Return (x, y) of the center of cell containing provided text 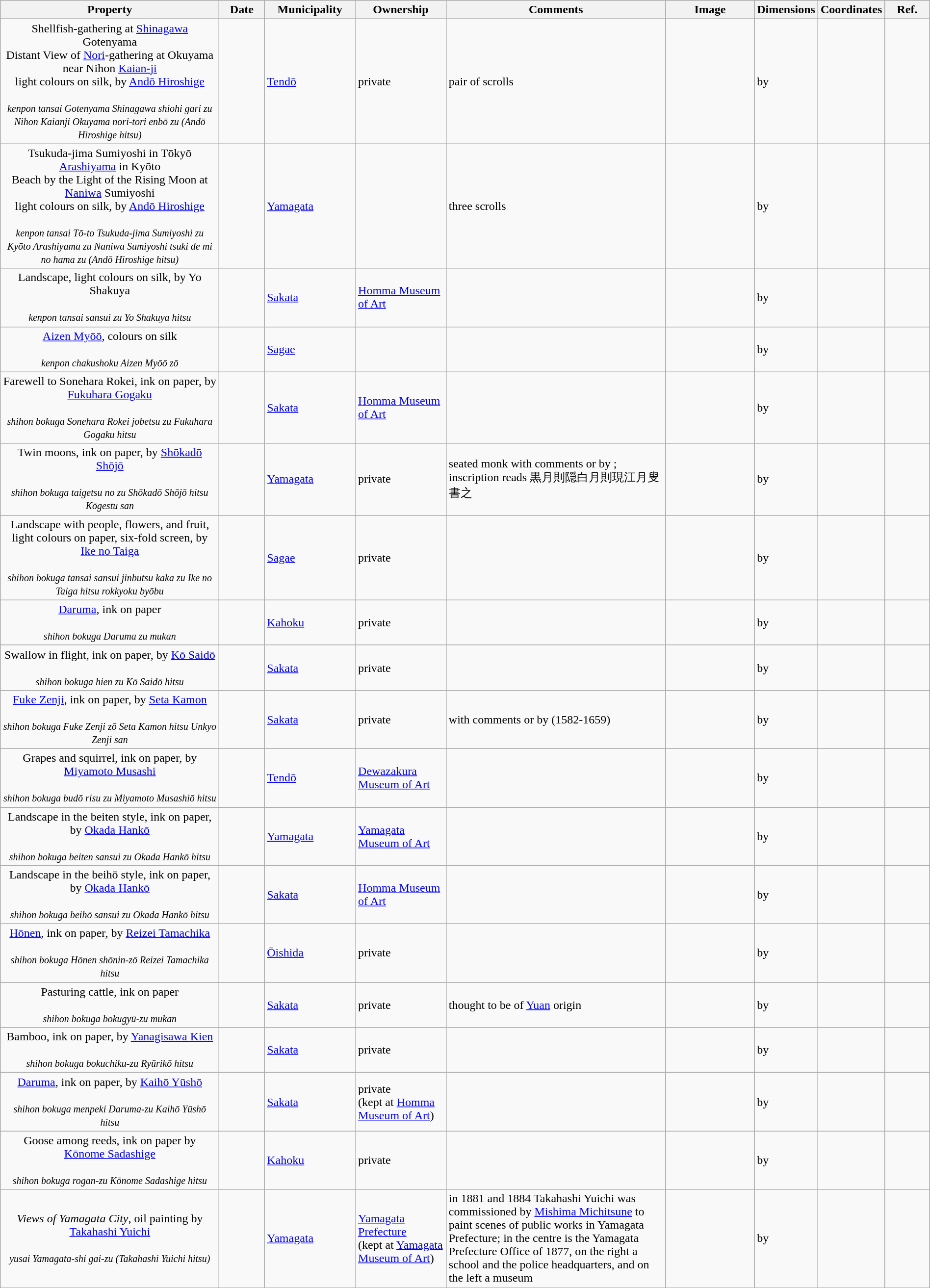
Landscape, light colours on silk, by Yo Shakuyakenpon tansai sansui zu Yo Shakuya hitsu (110, 297)
Hōnen, ink on paper, by Reizei Tamachikashihon bokuga Hōnen shōnin-zō Reizei Tamachika hitsu (110, 953)
Daruma, ink on paper, by Kaihō Yūshōshihon bokuga menpeki Daruma-zu Kaihō Yūshō hitsu (110, 1102)
Municipality (310, 10)
pair of scrolls (556, 81)
Landscape in the beihō style, ink on paper, by Okada Hankōshihon bokuga beihō sansui zu Okada Hankō hitsu (110, 895)
Pasturing cattle, ink on papershihon bokuga bokugyū-zu mukan (110, 1005)
Daruma, ink on papershihon bokuga Daruma zu mukan (110, 622)
thought to be of Yuan origin (556, 1005)
Views of Yamagata City, oil painting by Takahashi Yuichiyusai Yamagata-shi gai-zu (Takahashi Yuichi hitsu) (110, 1238)
Landscape in the beiten style, ink on paper, by Okada Hankōshihon bokuga beiten sansui zu Okada Hankō hitsu (110, 837)
Aizen Myōō, colours on silkkenpon chakushoku Aizen Myōō zō (110, 349)
Property (110, 10)
Dewazakura Museum of Art (401, 778)
Yamagata Museum of Art (401, 837)
seated monk with comments or by ; inscription reads 黒月則隠白月則現江月叟書之 (556, 479)
Farewell to Sonehara Rokei, ink on paper, by Fukuhara Gogakushihon bokuga Sonehara Rokei jobetsu zu Fukuhara Gogaku hitsu (110, 408)
Date (242, 10)
Swallow in flight, ink on paper, by Kō Saidōshihon bokuga hien zu Kō Saidō hitsu (110, 668)
Image (710, 10)
Comments (556, 10)
Coordinates (851, 10)
Ref. (907, 10)
Bamboo, ink on paper, by Yanagisawa Kienshihon bokuga bokuchiku-zu Ryūrikō hitsu (110, 1050)
Fuke Zenji, ink on paper, by Seta Kamonshihon bokuga Fuke Zenji zō Seta Kamon hitsu Unkyo Zenji san (110, 719)
Ownership (401, 10)
Dimensions (786, 10)
Ōishida (310, 953)
Goose among reeds, ink on paper by Kōnome Sadashigeshihon bokuga rogan-zu Kōnome Sadashige hitsu (110, 1160)
Twin moons, ink on paper, by Shōkadō Shōjōshihon bokuga taigetsu no zu Shōkadō Shōjō hitsu Kōgestu san (110, 479)
Grapes and squirrel, ink on paper, by Miyamoto Musashishihon bokuga budō risu zu Miyamoto Musashiō hitsu (110, 778)
private(kept at Homma Museum of Art) (401, 1102)
Yamagata Prefecture(kept at Yamagata Museum of Art) (401, 1238)
three scrolls (556, 206)
with comments or by (1582-1659) (556, 719)
